Detect which cell encompasses the target text, then output its (x, y) center coordinate. 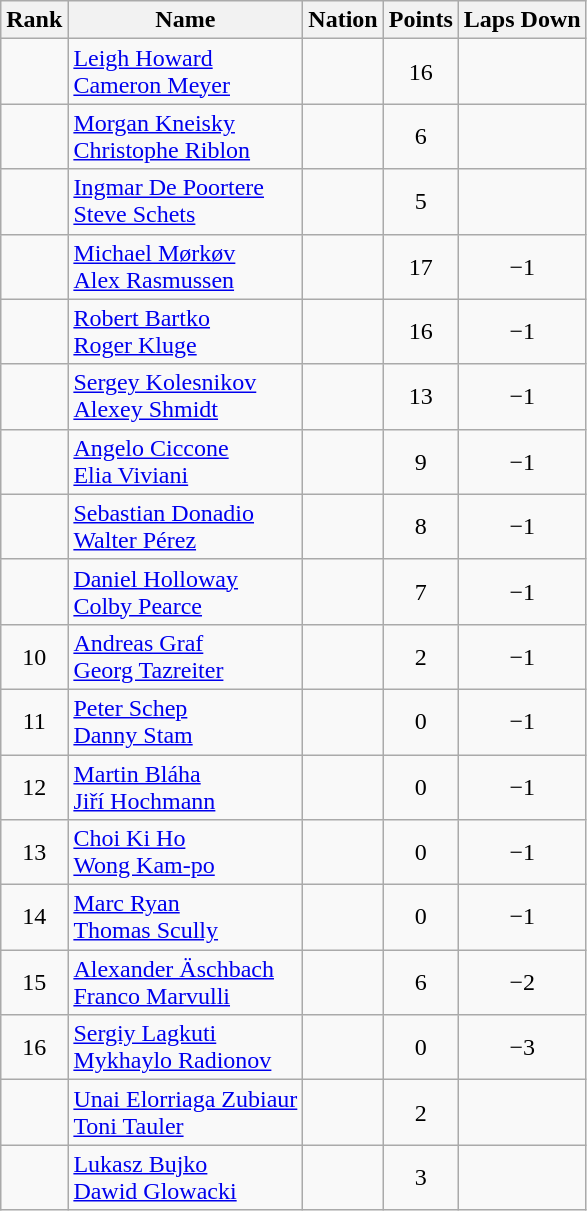
−3 (522, 1048)
5 (420, 202)
9 (420, 462)
Points (420, 20)
−2 (522, 982)
Unai Elorriaga ZubiaurToni Tauler (186, 1112)
Lukasz BujkoDawid Glowacki (186, 1178)
Daniel HollowayColby Pearce (186, 592)
Ingmar De Poortere Steve Schets (186, 202)
15 (34, 982)
Sebastian DonadioWalter Pérez (186, 526)
Rank (34, 20)
Sergey KolesnikovAlexey Shmidt (186, 396)
Nation (343, 20)
Choi Ki HoWong Kam-po (186, 852)
10 (34, 656)
17 (420, 266)
3 (420, 1178)
Angelo CicconeElia Viviani (186, 462)
Sergiy Lagkuti Mykhaylo Radionov (186, 1048)
Morgan KneiskyChristophe Riblon (186, 136)
Martin Bláha Jiří Hochmann (186, 786)
Michael MørkøvAlex Rasmussen (186, 266)
14 (34, 918)
7 (420, 592)
Peter SchepDanny Stam (186, 722)
Robert BartkoRoger Kluge (186, 332)
Marc RyanThomas Scully (186, 918)
Andreas GrafGeorg Tazreiter (186, 656)
Leigh HowardCameron Meyer (186, 72)
Name (186, 20)
12 (34, 786)
8 (420, 526)
11 (34, 722)
Alexander ÄschbachFranco Marvulli (186, 982)
Laps Down (522, 20)
